Detect which cell encompasses the target text, then output its [X, Y] center coordinate. 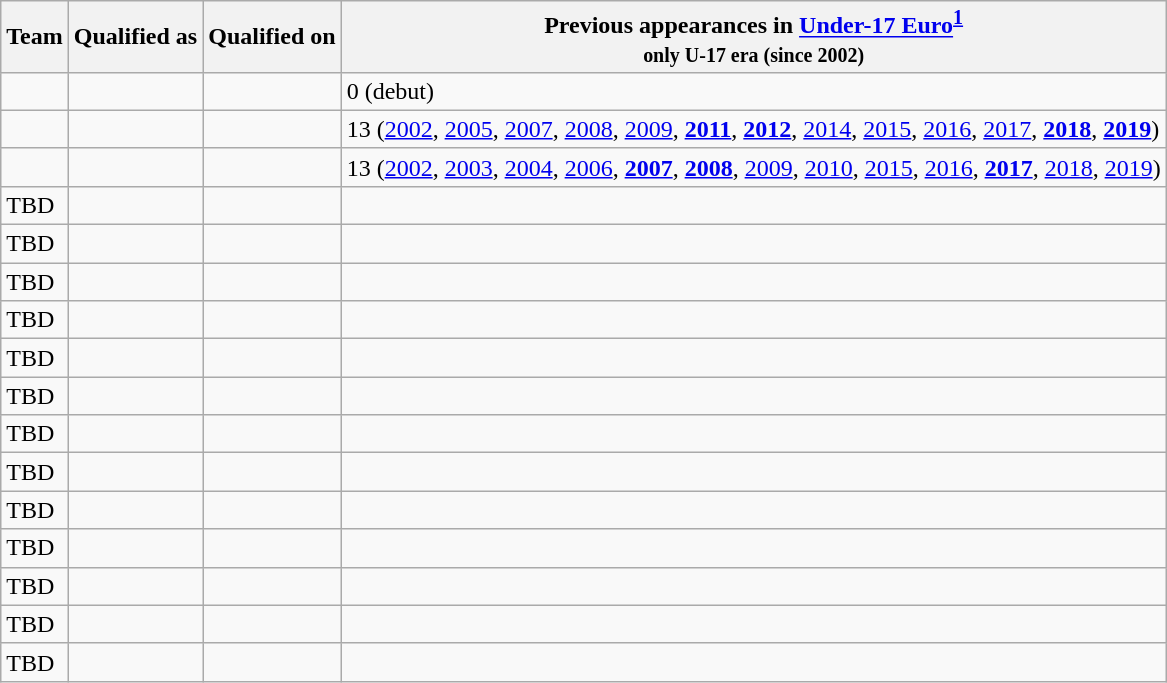
Qualified on [272, 37]
13 (2002, 2003, 2004, 2006, 2007, 2008, 2009, 2010, 2015, 2016, 2017, 2018, 2019) [754, 167]
0 (debut) [754, 91]
Qualified as [135, 37]
Previous appearances in Under-17 Euro1only U-17 era (since 2002) [754, 37]
Team [35, 37]
13 (2002, 2005, 2007, 2008, 2009, 2011, 2012, 2014, 2015, 2016, 2017, 2018, 2019) [754, 129]
